Capture the cell that displays the provided text and extract its (x, y) central coordinate. 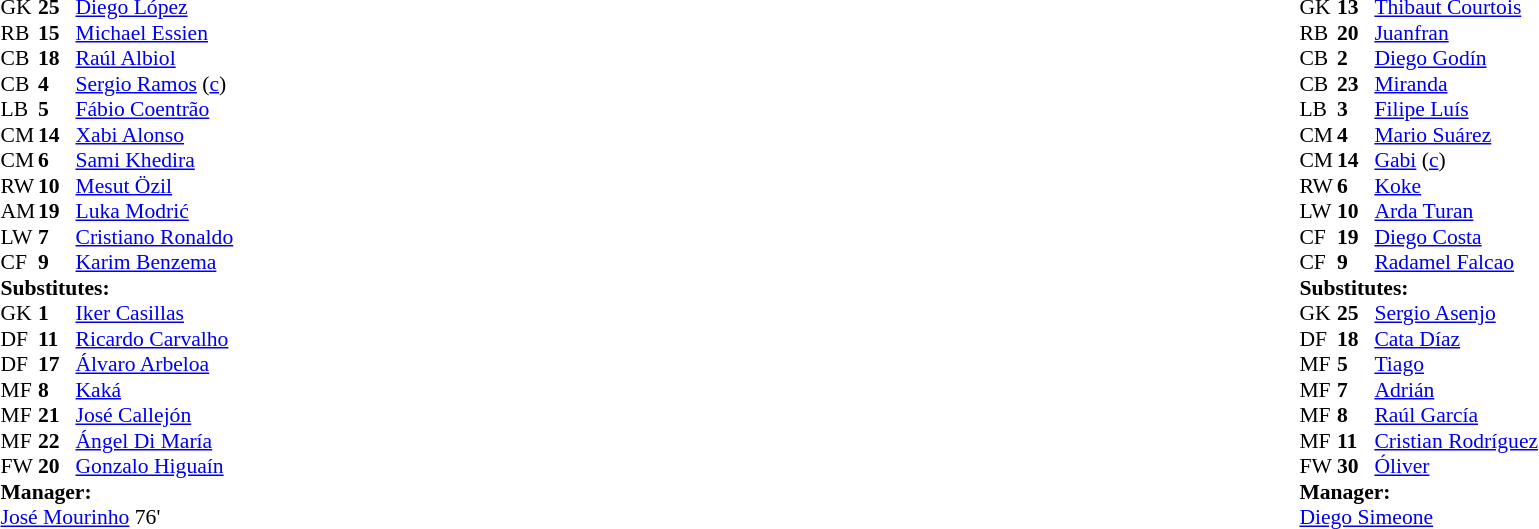
2 (1356, 59)
Mario Suárez (1456, 135)
Raúl García (1456, 415)
Iker Casillas (155, 313)
Cristiano Ronaldo (155, 237)
Filipe Luís (1456, 109)
Mesut Özil (155, 186)
21 (57, 415)
23 (1356, 84)
Gonzalo Higuaín (155, 467)
Cata Díaz (1456, 339)
Sergio Ramos (c) (155, 84)
AM (19, 211)
Ricardo Carvalho (155, 339)
Adrián (1456, 390)
Xabi Alonso (155, 135)
17 (57, 365)
Arda Turan (1456, 211)
Koke (1456, 186)
1 (57, 313)
Radamel Falcao (1456, 263)
Diego Costa (1456, 237)
Cristian Rodríguez (1456, 441)
Juanfran (1456, 33)
15 (57, 33)
Sami Khedira (155, 161)
Kaká (155, 390)
22 (57, 441)
Tiago (1456, 365)
Ángel Di María (155, 441)
Karim Benzema (155, 263)
Michael Essien (155, 33)
Álvaro Arbeloa (155, 365)
Raúl Albiol (155, 59)
Miranda (1456, 84)
3 (1356, 109)
Óliver (1456, 467)
25 (1356, 313)
Fábio Coentrão (155, 109)
Luka Modrić (155, 211)
Sergio Asenjo (1456, 313)
Gabi (c) (1456, 161)
Diego Godín (1456, 59)
30 (1356, 467)
José Callejón (155, 415)
